Find where the given text appears and provide that cell's center as (x, y) coordinate. 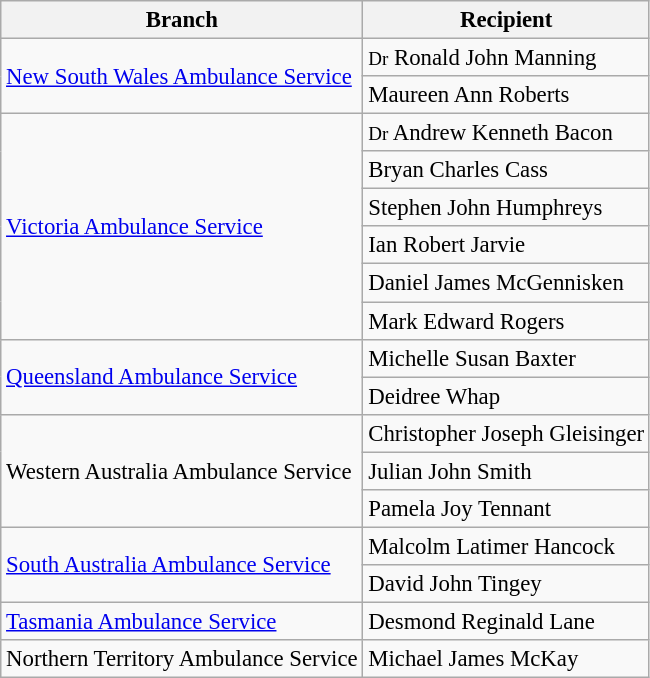
Queensland Ambulance Service (182, 376)
Malcolm Latimer Hancock (506, 546)
Daniel James McGennisken (506, 283)
Recipient (506, 20)
Pamela Joy Tennant (506, 509)
Dr Ronald John Manning (506, 58)
Michael James McKay (506, 659)
Stephen John Humphreys (506, 208)
Tasmania Ambulance Service (182, 621)
South Australia Ambulance Service (182, 564)
Victoria Ambulance Service (182, 227)
New South Wales Ambulance Service (182, 76)
Michelle Susan Baxter (506, 358)
Julian John Smith (506, 471)
Maureen Ann Roberts (506, 95)
Christopher Joseph Gleisinger (506, 433)
Branch (182, 20)
David John Tingey (506, 584)
Bryan Charles Cass (506, 170)
Mark Edward Rogers (506, 321)
Ian Robert Jarvie (506, 245)
Northern Territory Ambulance Service (182, 659)
Western Australia Ambulance Service (182, 470)
Dr Andrew Kenneth Bacon (506, 133)
Desmond Reginald Lane (506, 621)
Deidree Whap (506, 396)
